Capture the cell that displays the provided text and extract its (x, y) central coordinate. 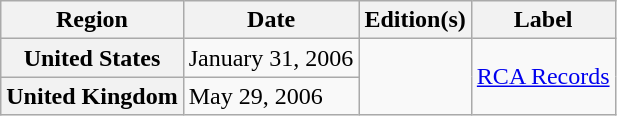
RCA Records (543, 77)
January 31, 2006 (271, 58)
Region (92, 20)
Date (271, 20)
Label (543, 20)
United Kingdom (92, 96)
May 29, 2006 (271, 96)
Edition(s) (415, 20)
United States (92, 58)
